Find where the given text appears and provide that cell's center as [x, y] coordinate. 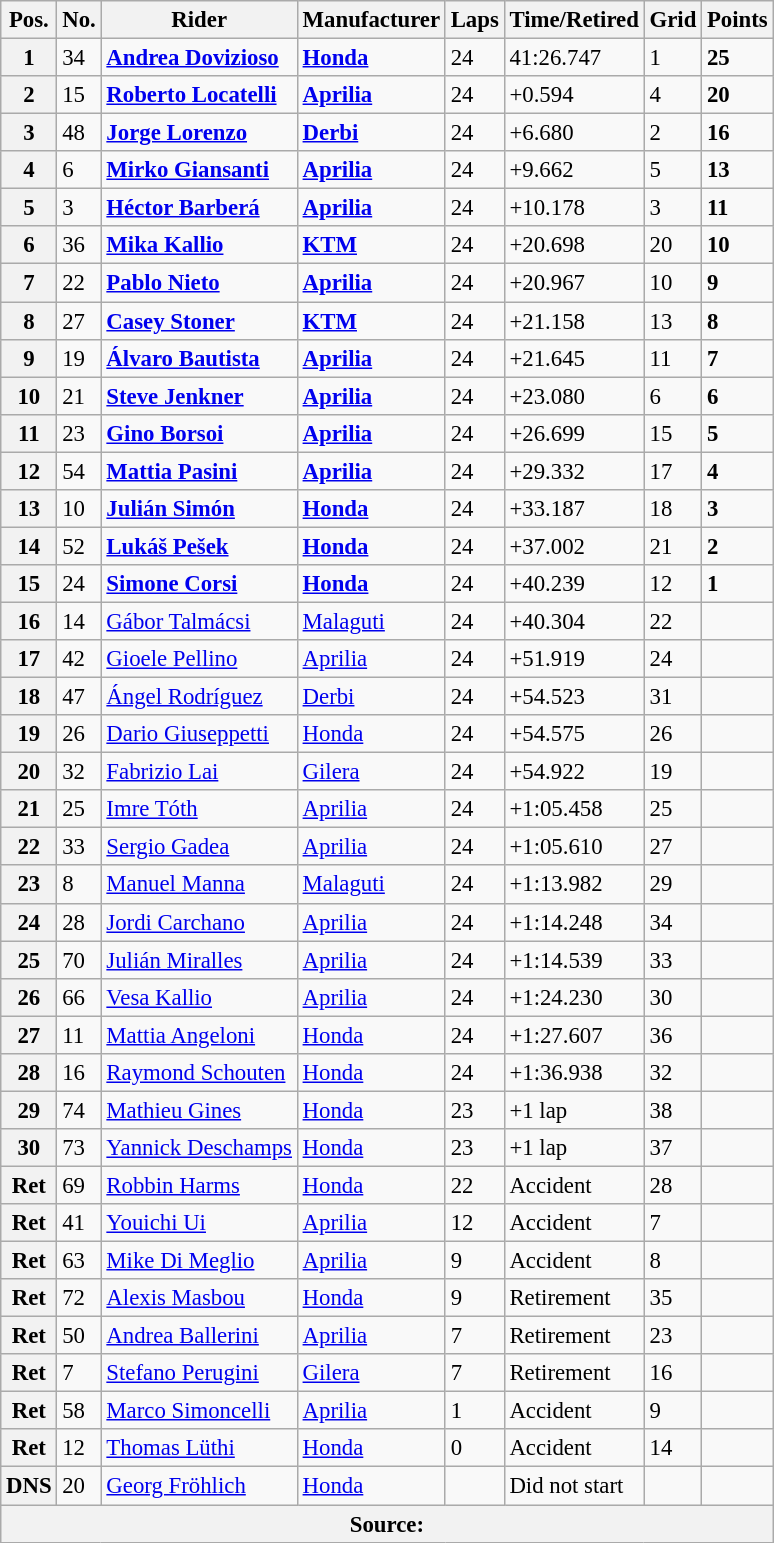
Gioele Pellino [199, 659]
Manufacturer [371, 20]
Lukáš Pešek [199, 546]
42 [79, 659]
63 [79, 1261]
Julián Simón [199, 509]
Did not start [574, 1486]
Jorge Lorenzo [199, 133]
+21.645 [574, 358]
Grid [672, 20]
Casey Stoner [199, 321]
+1:27.607 [574, 1035]
58 [79, 1411]
Time/Retired [574, 20]
Sergio Gadea [199, 847]
Thomas Lüthi [199, 1449]
37 [672, 1148]
+51.919 [574, 659]
Source: [387, 1524]
Héctor Barberá [199, 208]
Alexis Masbou [199, 1298]
+29.332 [574, 471]
Rider [199, 20]
Manuel Manna [199, 885]
Steve Jenkner [199, 396]
69 [79, 1185]
54 [79, 471]
+33.187 [574, 509]
+20.967 [574, 283]
Gábor Talmácsi [199, 621]
73 [79, 1148]
+54.922 [574, 772]
48 [79, 133]
41:26.747 [574, 58]
Raymond Schouten [199, 1073]
Robbin Harms [199, 1185]
+26.699 [574, 433]
+1:05.610 [574, 847]
+40.304 [574, 621]
Jordi Carchano [199, 922]
70 [79, 960]
Ángel Rodríguez [199, 697]
Mathieu Gines [199, 1110]
Mattia Pasini [199, 471]
Roberto Locatelli [199, 95]
+10.178 [574, 208]
Points [738, 20]
No. [79, 20]
+40.239 [574, 584]
Gino Borsoi [199, 433]
Youichi Ui [199, 1223]
Laps [474, 20]
47 [79, 697]
Álvaro Bautista [199, 358]
Mattia Angeloni [199, 1035]
+1:13.982 [574, 885]
74 [79, 1110]
+1:14.248 [574, 922]
Stefano Perugini [199, 1373]
Fabrizio Lai [199, 772]
35 [672, 1298]
Simone Corsi [199, 584]
+0.594 [574, 95]
+37.002 [574, 546]
Pos. [29, 20]
+23.080 [574, 396]
52 [79, 546]
+6.680 [574, 133]
50 [79, 1336]
Pablo Nieto [199, 283]
Mike Di Meglio [199, 1261]
41 [79, 1223]
Mika Kallio [199, 245]
+54.523 [574, 697]
Andrea Dovizioso [199, 58]
Imre Tóth [199, 809]
72 [79, 1298]
38 [672, 1110]
+9.662 [574, 170]
Mirko Giansanti [199, 170]
Andrea Ballerini [199, 1336]
+1:05.458 [574, 809]
+1:14.539 [574, 960]
Yannick Deschamps [199, 1148]
+54.575 [574, 734]
Julián Miralles [199, 960]
66 [79, 997]
Marco Simoncelli [199, 1411]
Georg Fröhlich [199, 1486]
DNS [29, 1486]
+1:36.938 [574, 1073]
Vesa Kallio [199, 997]
+20.698 [574, 245]
+1:24.230 [574, 997]
31 [672, 697]
+21.158 [574, 321]
Dario Giuseppetti [199, 734]
0 [474, 1449]
